Scan for the cell matching the given text and deliver its (x, y) coordinate at center. 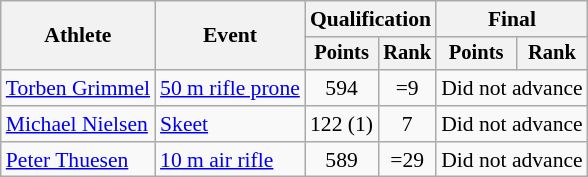
Athlete (78, 36)
7 (407, 124)
122 (1) (342, 124)
Michael Nielsen (78, 124)
594 (342, 88)
=9 (407, 88)
Skeet (230, 124)
Final (512, 19)
Event (230, 36)
50 m rifle prone (230, 88)
Qualification (370, 19)
Torben Grimmel (78, 88)
